Extract the (x, y) coordinate from the center of the cell holding the provided text.  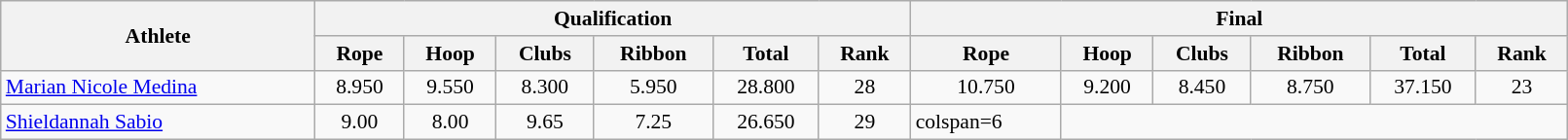
5.950 (654, 87)
8.750 (1310, 87)
Shieldannah Sabio (158, 122)
Final (1240, 18)
9.00 (360, 122)
28.800 (767, 87)
9.65 (545, 122)
26.650 (767, 122)
10.750 (987, 87)
9.550 (450, 87)
7.25 (654, 122)
9.200 (1107, 87)
8.950 (360, 87)
23 (1522, 87)
colspan=6 (987, 122)
8.300 (545, 87)
8.450 (1202, 87)
Qualification (613, 18)
Athlete (158, 35)
37.150 (1423, 87)
8.00 (450, 122)
28 (864, 87)
Marian Nicole Medina (158, 87)
29 (864, 122)
